Detect which cell encompasses the target text, then output its (X, Y) center coordinate. 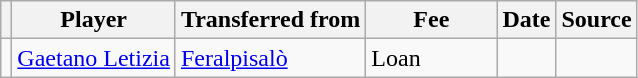
Source (596, 20)
Gaetano Letizia (94, 58)
Transferred from (270, 20)
Player (94, 20)
Date (526, 20)
Feralpisalò (270, 58)
Fee (432, 20)
Loan (432, 58)
